From the cell containing the given text, extract its center point as [x, y] coordinate. 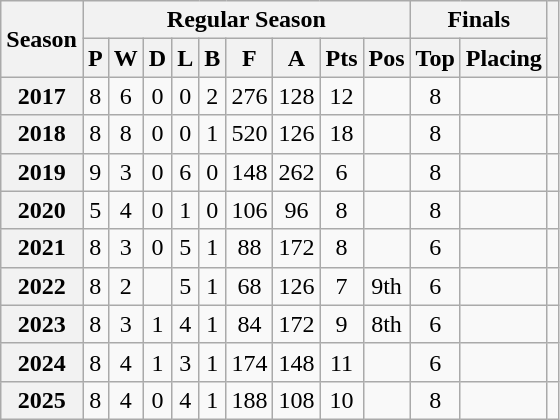
12 [342, 96]
11 [342, 362]
P [95, 58]
10 [342, 400]
F [250, 58]
106 [250, 210]
84 [250, 324]
174 [250, 362]
9th [386, 286]
188 [250, 400]
2018 [42, 134]
262 [296, 172]
A [296, 58]
88 [250, 248]
2020 [42, 210]
18 [342, 134]
128 [296, 96]
2022 [42, 286]
2021 [42, 248]
Top [435, 58]
Pts [342, 58]
2017 [42, 96]
2023 [42, 324]
L [186, 58]
Pos [386, 58]
276 [250, 96]
Finals [478, 20]
8th [386, 324]
108 [296, 400]
D [157, 58]
B [212, 58]
520 [250, 134]
2024 [42, 362]
Season [42, 39]
Regular Season [246, 20]
W [126, 58]
68 [250, 286]
Placing [504, 58]
96 [296, 210]
2019 [42, 172]
7 [342, 286]
2025 [42, 400]
